Extract the (x, y) coordinate from the center of the cell holding the provided text.  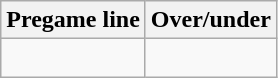
Over/under (210, 20)
Pregame line (74, 20)
